Search for the cell housing the specified text and yield its [x, y] center coordinate. 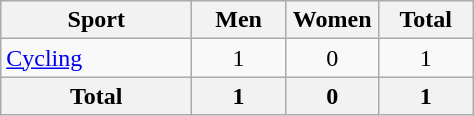
Cycling [96, 58]
Women [332, 20]
Men [239, 20]
Sport [96, 20]
